Pinpoint the cell where the given text exists, returning its (X, Y) midpoint coordinate. 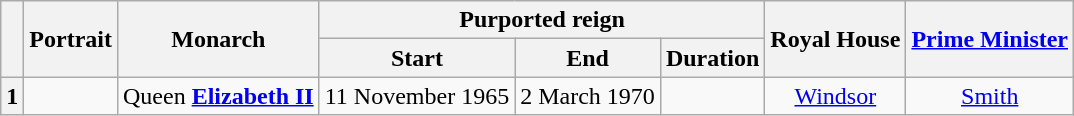
Windsor (836, 96)
Queen Elizabeth II (218, 96)
Duration (712, 58)
Start (416, 58)
Purported reign (542, 20)
2 March 1970 (588, 96)
Portrait (71, 39)
11 November 1965 (416, 96)
Prime Minister (990, 39)
Royal House (836, 39)
End (588, 58)
Monarch (218, 39)
Smith (990, 96)
1 (12, 96)
